Return the (x, y) coordinate for the center point of the cell that contains the specified text.  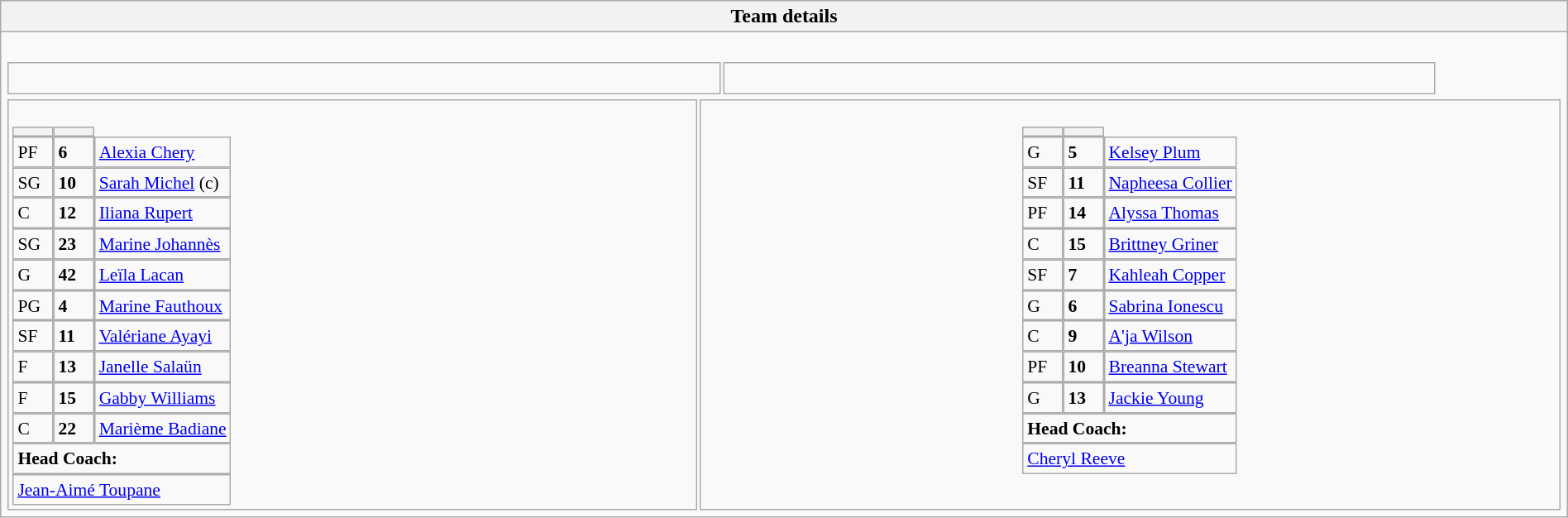
Iliana Rupert (163, 213)
Jean-Aimé Toupane (122, 490)
Cheryl Reeve (1130, 458)
Valériane Ayayi (163, 336)
Kahleah Copper (1171, 275)
Kelsey Plum (1171, 152)
23 (74, 243)
Marine Johannès (163, 243)
12 (74, 213)
Napheesa Collier (1171, 182)
A'ja Wilson (1171, 336)
Alyssa Thomas (1171, 213)
7 (1083, 275)
42 (74, 275)
Marième Badiane (163, 429)
Janelle Salaün (163, 367)
Alexia Chery (163, 152)
Sarah Michel (c) (163, 182)
Leïla Lacan (163, 275)
4 (74, 305)
Marine Fauthoux (163, 305)
Sabrina Ionescu (1171, 305)
Team details (784, 17)
Gabby Williams (163, 397)
Breanna Stewart (1171, 367)
9 (1083, 336)
Jackie Young (1171, 397)
PG (33, 305)
14 (1083, 213)
22 (74, 429)
5 (1083, 152)
Brittney Griner (1171, 243)
